Output the (X, Y) coordinate of the center of the cell containing the given text.  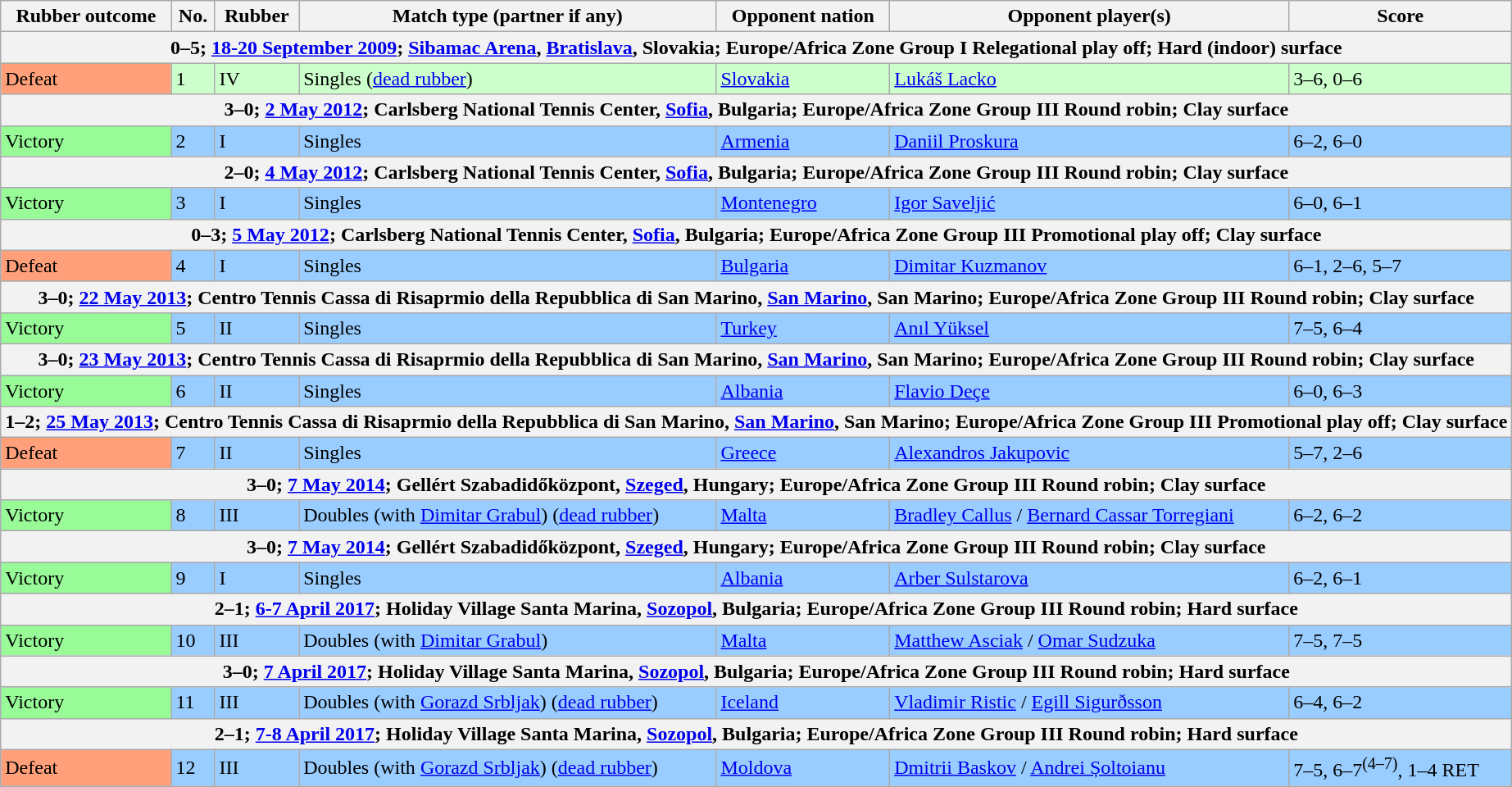
6–4, 6–2 (1401, 703)
4 (193, 266)
7–5, 6–7(4–7), 1–4 RET (1401, 767)
Armenia (803, 141)
Greece (803, 453)
Anıl Yüksel (1090, 328)
Match type (partner if any) (508, 16)
6–1, 2–6, 5–7 (1401, 266)
3–0; 7 April 2017; Holiday Village Santa Marina, Sozopol, Bulgaria; Europe/Africa Zone Group III Round robin; Hard surface (756, 671)
IV (257, 79)
Bulgaria (803, 266)
Vladimir Ristic / Egill Sigurðsson (1090, 703)
Rubber (257, 16)
5 (193, 328)
No. (193, 16)
Doubles (with Dimitar Grabul) (dead rubber) (508, 516)
Opponent nation (803, 16)
5–7, 2–6 (1401, 453)
7–5, 6–4 (1401, 328)
2 (193, 141)
Moldova (803, 767)
11 (193, 703)
0–3; 5 May 2012; Carlsberg National Tennis Center, Sofia, Bulgaria; Europe/Africa Zone Group III Promotional play off; Clay surface (756, 234)
2–1; 6-7 April 2017; Holiday Village Santa Marina, Sozopol, Bulgaria; Europe/Africa Zone Group III Round robin; Hard surface (756, 609)
7 (193, 453)
Singles (dead rubber) (508, 79)
Slovakia (803, 79)
6–0, 6–3 (1401, 391)
7–5, 7–5 (1401, 640)
6 (193, 391)
3 (193, 203)
Arber Sulstarova (1090, 578)
12 (193, 767)
Dmitrii Baskov / Andrei Șoltoianu (1090, 767)
Bradley Callus / Bernard Cassar Torregiani (1090, 516)
3–0; 2 May 2012; Carlsberg National Tennis Center, Sofia, Bulgaria; Europe/Africa Zone Group III Round robin; Clay surface (756, 110)
Doubles (with Dimitar Grabul) (508, 640)
Flavio Deçe (1090, 391)
3–6, 0–6 (1401, 79)
Igor Saveljić (1090, 203)
8 (193, 516)
6–2, 6–1 (1401, 578)
9 (193, 578)
Opponent player(s) (1090, 16)
Turkey (803, 328)
1 (193, 79)
Matthew Asciak / Omar Sudzuka (1090, 640)
Lukáš Lacko (1090, 79)
2–0; 4 May 2012; Carlsberg National Tennis Center, Sofia, Bulgaria; Europe/Africa Zone Group III Round robin; Clay surface (756, 172)
Montenegro (803, 203)
Iceland (803, 703)
6–2, 6–2 (1401, 516)
2–1; 7-8 April 2017; Holiday Village Santa Marina, Sozopol, Bulgaria; Europe/Africa Zone Group III Round robin; Hard surface (756, 734)
Daniil Proskura (1090, 141)
Dimitar Kuzmanov (1090, 266)
Score (1401, 16)
Rubber outcome (86, 16)
Alexandros Jakupovic (1090, 453)
0–5; 18-20 September 2009; Sibamac Arena, Bratislava, Slovakia; Europe/Africa Zone Group I Relegational play off; Hard (indoor) surface (756, 48)
6–2, 6–0 (1401, 141)
10 (193, 640)
6–0, 6–1 (1401, 203)
